Identify which cell holds the provided text, then report its (x, y) central coordinate. 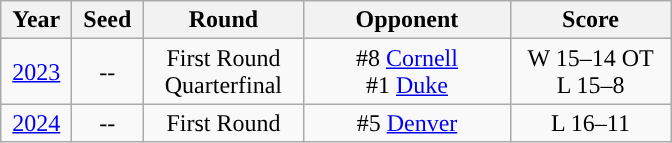
W 15–14 OT L 15–8 (590, 72)
L 16–11 (590, 123)
2023 (36, 72)
Round (224, 20)
2024 (36, 123)
First Round (224, 123)
Opponent (407, 20)
Year (36, 20)
#5 Denver (407, 123)
#8 Cornell#1 Duke (407, 72)
Seed (108, 20)
Score (590, 20)
First RoundQuarterfinal (224, 72)
